Scan for the cell matching the given text and deliver its [X, Y] coordinate at center. 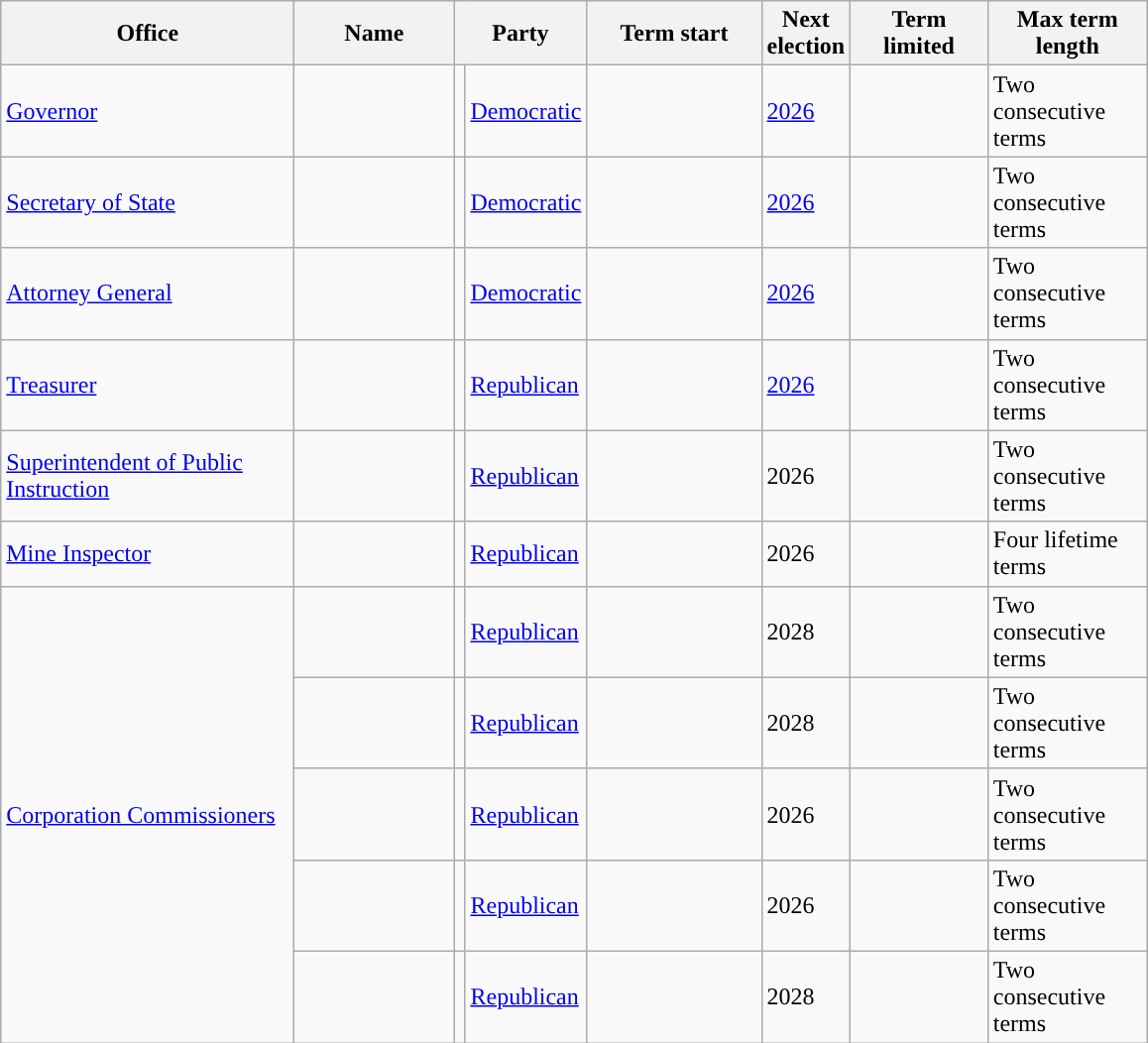
Term start [674, 34]
Corporation Commissioners [148, 814]
Secretary of State [148, 202]
Next election [806, 34]
Governor [148, 111]
Max term length [1067, 34]
Attorney General [148, 293]
Term limited [920, 34]
Party [520, 34]
Office [148, 34]
Name [375, 34]
Superintendent of Public Instruction [148, 476]
Four lifetime terms [1067, 553]
Treasurer [148, 385]
Mine Inspector [148, 553]
